Scan for the cell matching the given text and deliver its [X, Y] coordinate at center. 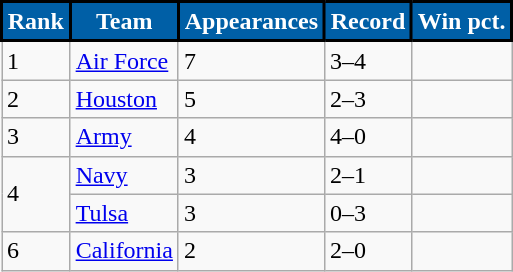
2–3 [368, 99]
Win pct. [462, 22]
Houston [124, 99]
6 [36, 251]
California [124, 251]
7 [251, 60]
2–1 [368, 175]
4–0 [368, 137]
Appearances [251, 22]
0–3 [368, 213]
Record [368, 22]
Tulsa [124, 213]
Air Force [124, 60]
3–4 [368, 60]
5 [251, 99]
Navy [124, 175]
Army [124, 137]
Rank [36, 22]
Team [124, 22]
1 [36, 60]
2–0 [368, 251]
